Output the (X, Y) coordinate of the center of the cell containing the given text.  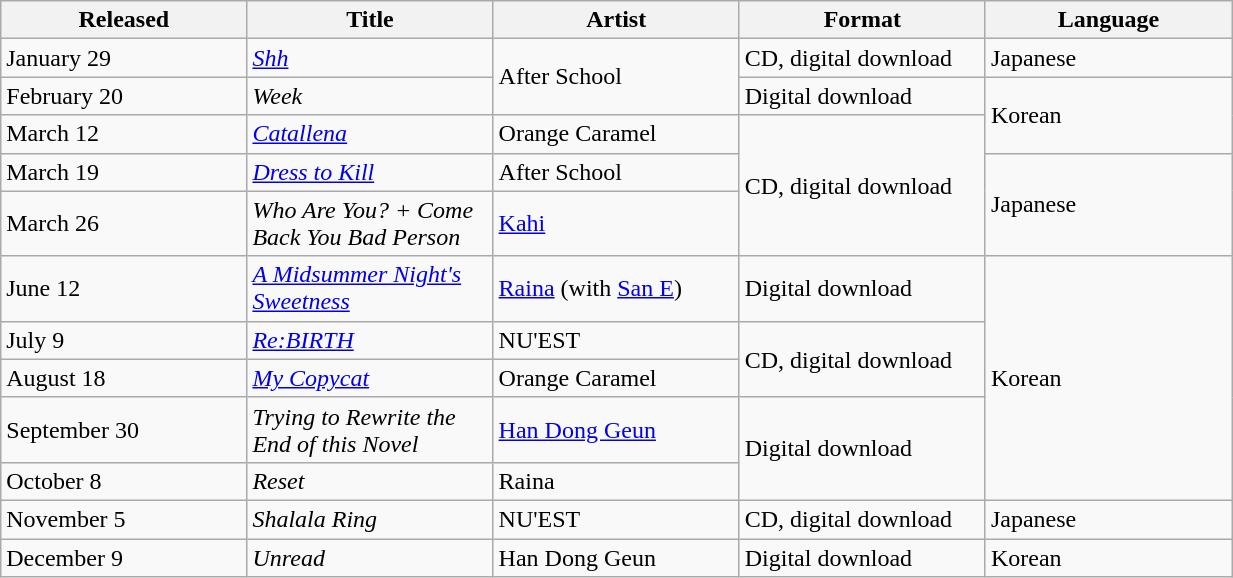
Re:BIRTH (370, 340)
November 5 (124, 519)
Format (862, 20)
Raina (with San E) (616, 288)
Title (370, 20)
March 12 (124, 134)
January 29 (124, 58)
Raina (616, 481)
March 19 (124, 172)
August 18 (124, 378)
July 9 (124, 340)
September 30 (124, 430)
Released (124, 20)
Unread (370, 557)
Language (1108, 20)
A Midsummer Night's Sweetness (370, 288)
Reset (370, 481)
My Copycat (370, 378)
Shalala Ring (370, 519)
Kahi (616, 224)
October 8 (124, 481)
February 20 (124, 96)
June 12 (124, 288)
December 9 (124, 557)
Artist (616, 20)
Trying to Rewrite the End of this Novel (370, 430)
Who Are You? + Come Back You Bad Person (370, 224)
Dress to Kill (370, 172)
Week (370, 96)
March 26 (124, 224)
Catallena (370, 134)
Shh (370, 58)
